Return [X, Y] of the center of cell containing provided text 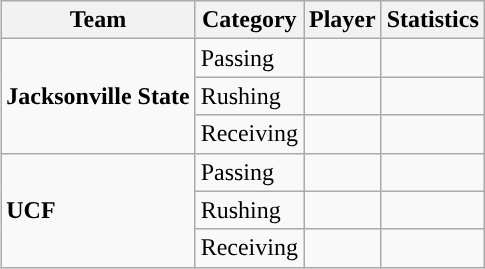
Statistics [432, 20]
Category [249, 20]
UCF [98, 210]
Jacksonville State [98, 96]
Team [98, 20]
Player [343, 20]
